Determine the [X, Y] coordinate at the center of the cell enclosing the given text.  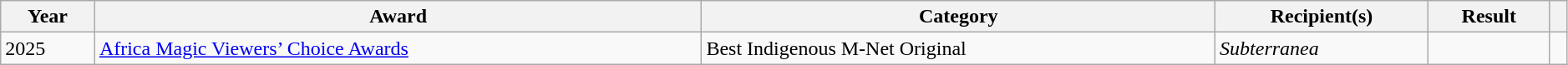
Award [398, 17]
Africa Magic Viewers’ Choice Awards [398, 48]
2025 [48, 48]
Category [959, 17]
Subterranea [1322, 48]
Recipient(s) [1322, 17]
Year [48, 17]
Result [1489, 17]
Best Indigenous M-Net Original [959, 48]
